From the cell containing the given text, extract its center point as [x, y] coordinate. 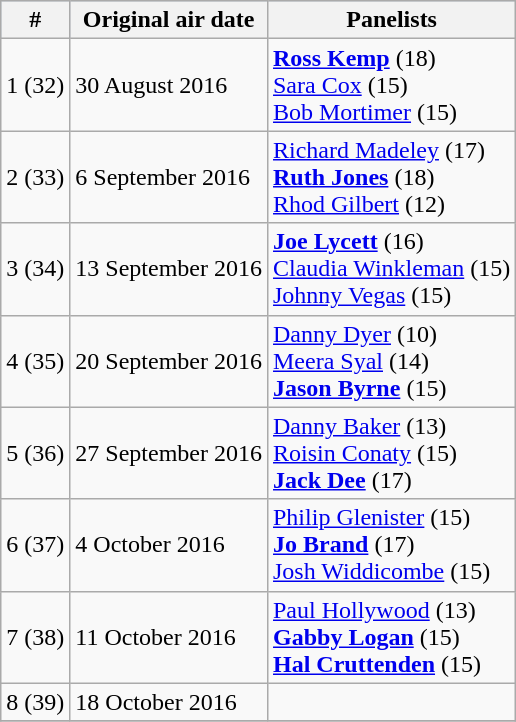
1 (32) [36, 85]
Ross Kemp (18)Sara Cox (15)Bob Mortimer (15) [391, 85]
6 (37) [36, 545]
Philip Glenister (15)Jo Brand (17)Josh Widdicombe (15) [391, 545]
4 October 2016 [169, 545]
Original air date [169, 20]
8 (39) [36, 702]
18 October 2016 [169, 702]
20 September 2016 [169, 361]
3 (34) [36, 269]
7 (38) [36, 637]
6 September 2016 [169, 177]
5 (36) [36, 453]
13 September 2016 [169, 269]
30 August 2016 [169, 85]
Danny Dyer (10)Meera Syal (14)Jason Byrne (15) [391, 361]
4 (35) [36, 361]
2 (33) [36, 177]
Richard Madeley (17)Ruth Jones (18)Rhod Gilbert (12) [391, 177]
Panelists [391, 20]
Paul Hollywood (13)Gabby Logan (15)Hal Cruttenden (15) [391, 637]
# [36, 20]
11 October 2016 [169, 637]
27 September 2016 [169, 453]
Joe Lycett (16)Claudia Winkleman (15)Johnny Vegas (15) [391, 269]
Danny Baker (13)Roisin Conaty (15)Jack Dee (17) [391, 453]
